Search for the cell housing the specified text and yield its (X, Y) center coordinate. 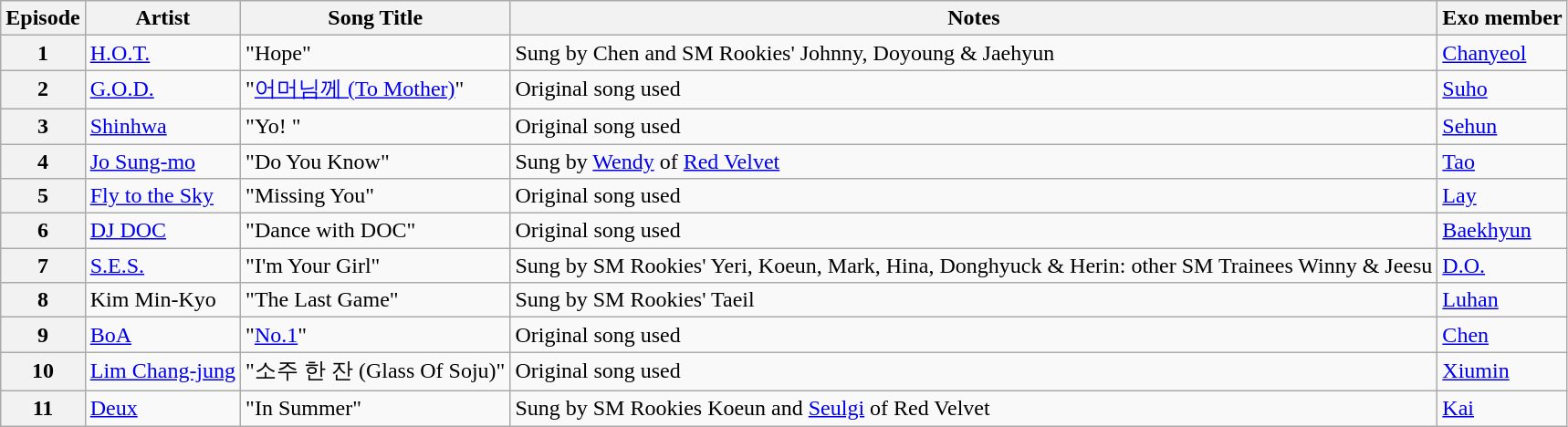
"Missing You" (376, 196)
Notes (974, 18)
"I'm Your Girl" (376, 266)
DJ DOC (162, 231)
Baekhyun (1502, 231)
Episode (43, 18)
BoA (162, 335)
Deux (162, 408)
11 (43, 408)
10 (43, 372)
"The Last Game" (376, 300)
Lay (1502, 196)
Lim Chang-jung (162, 372)
"In Summer" (376, 408)
Artist (162, 18)
4 (43, 161)
"소주 한 잔 (Glass Of Soju)" (376, 372)
1 (43, 53)
Song Title (376, 18)
Tao (1502, 161)
6 (43, 231)
Chen (1502, 335)
Sung by SM Rookies' Taeil (974, 300)
S.E.S. (162, 266)
Kim Min-Kyo (162, 300)
Sehun (1502, 126)
2 (43, 89)
Sung by SM Rookies Koeun and Seulgi of Red Velvet (974, 408)
Suho (1502, 89)
9 (43, 335)
Sung by SM Rookies' Yeri, Koeun, Mark, Hina, Donghyuck & Herin: other SM Trainees Winny & Jeesu (974, 266)
D.O. (1502, 266)
"No.1" (376, 335)
Sung by Chen and SM Rookies' Johnny, Doyoung & Jaehyun (974, 53)
Chanyeol (1502, 53)
Jo Sung-mo (162, 161)
5 (43, 196)
"Yo! " (376, 126)
"Dance with DOC" (376, 231)
Sung by Wendy of Red Velvet (974, 161)
H.O.T. (162, 53)
Shinhwa (162, 126)
3 (43, 126)
Fly to the Sky (162, 196)
Kai (1502, 408)
"Hope" (376, 53)
Exo member (1502, 18)
8 (43, 300)
"어머님께 (To Mother)" (376, 89)
Xiumin (1502, 372)
7 (43, 266)
Luhan (1502, 300)
G.O.D. (162, 89)
"Do You Know" (376, 161)
